Output the (x, y) coordinate of the center of the cell containing the given text.  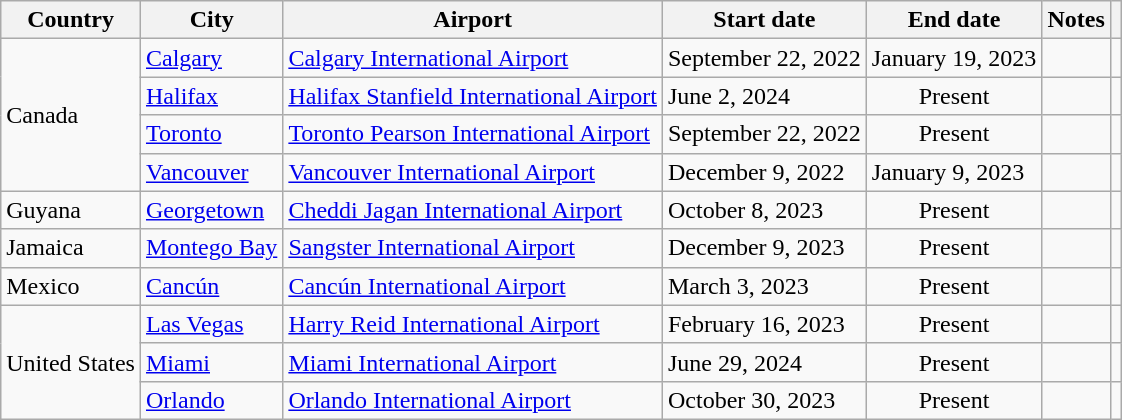
October 8, 2023 (764, 210)
Las Vegas (211, 324)
Notes (1076, 20)
Toronto Pearson International Airport (473, 134)
March 3, 2023 (764, 286)
December 9, 2022 (764, 172)
City (211, 20)
Canada (71, 115)
Cheddi Jagan International Airport (473, 210)
Guyana (71, 210)
January 9, 2023 (954, 172)
Vancouver (211, 172)
Cancún International Airport (473, 286)
Toronto (211, 134)
Mexico (71, 286)
December 9, 2023 (764, 248)
End date (954, 20)
Harry Reid International Airport (473, 324)
Orlando International Airport (473, 400)
October 30, 2023 (764, 400)
June 2, 2024 (764, 96)
June 29, 2024 (764, 362)
United States (71, 362)
January 19, 2023 (954, 58)
Sangster International Airport (473, 248)
Orlando (211, 400)
Halifax Stanfield International Airport (473, 96)
Halifax (211, 96)
Cancún (211, 286)
Miami (211, 362)
Country (71, 20)
Airport (473, 20)
Start date (764, 20)
Jamaica (71, 248)
Miami International Airport (473, 362)
Calgary (211, 58)
Calgary International Airport (473, 58)
February 16, 2023 (764, 324)
Montego Bay (211, 248)
Georgetown (211, 210)
Vancouver International Airport (473, 172)
